Output the [x, y] coordinate of the center of the cell containing the given text.  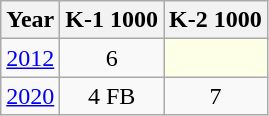
2020 [30, 96]
6 [112, 58]
2012 [30, 58]
K-1 1000 [112, 20]
Year [30, 20]
4 FB [112, 96]
7 [216, 96]
K-2 1000 [216, 20]
